Output the (x, y) coordinate of the center of the cell containing the given text.  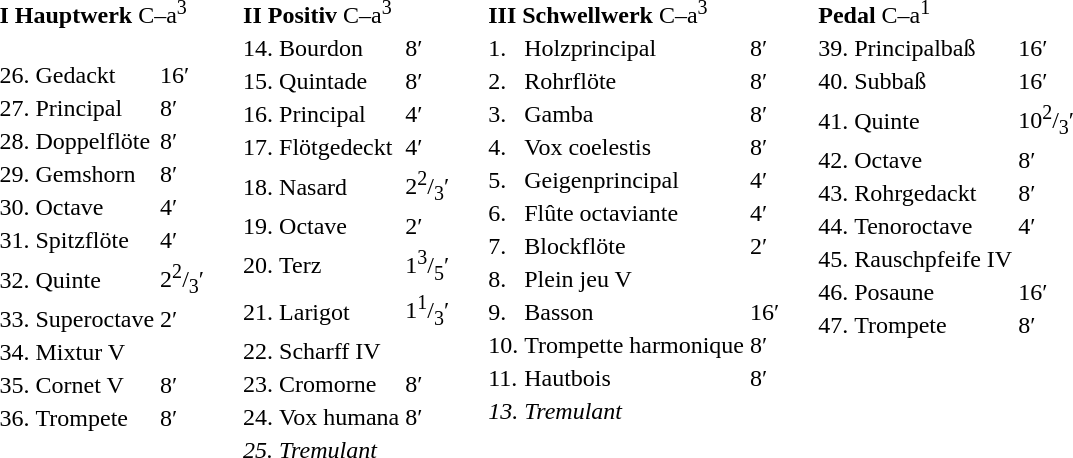
Superoctave (95, 319)
Scharff IV (340, 351)
Basson (634, 312)
7. (504, 246)
15. (258, 81)
Cromorne (340, 384)
22. (258, 351)
11. (504, 378)
5. (504, 180)
Subbaß (934, 81)
40. (834, 81)
Blockflöte (634, 246)
24. (258, 417)
Principalbaß (934, 48)
41. (834, 120)
1. (504, 48)
Rohrflöte (634, 81)
Terz (340, 266)
Spitzflöte (95, 240)
8. (504, 279)
Doppelflöte (95, 141)
16. (258, 114)
46. (834, 292)
4. (504, 147)
Gedackt (95, 75)
17. (258, 147)
Larigot (340, 312)
21. (258, 312)
39. (834, 48)
42. (834, 160)
Vox humana (340, 417)
Trompette harmonique (634, 345)
Holzprincipal (634, 48)
Plein jeu V (634, 279)
45. (834, 259)
Bourdon (340, 48)
Rauschpfeife IV (934, 259)
19. (258, 226)
Mixtur V (95, 352)
20. (258, 266)
Posaune (934, 292)
Gemshorn (95, 174)
14. (258, 48)
Gamba (634, 114)
6. (504, 213)
3. (504, 114)
Nasard (340, 186)
2. (504, 81)
Vox coelestis (634, 147)
Flûte octaviante (634, 213)
Tenoroctave (934, 226)
Geigenprincipal (634, 180)
Cornet V (95, 385)
Rohrgedackt (934, 193)
11/3′ (428, 312)
13. (504, 411)
44. (834, 226)
Hautbois (634, 378)
18. (258, 186)
47. (834, 325)
9. (504, 312)
43. (834, 193)
10. (504, 345)
Flötgedeckt (340, 147)
13/5′ (428, 266)
Quintade (340, 81)
Tremulant (634, 411)
23. (258, 384)
